Locate the cell with the specified text and output its (X, Y) center coordinate. 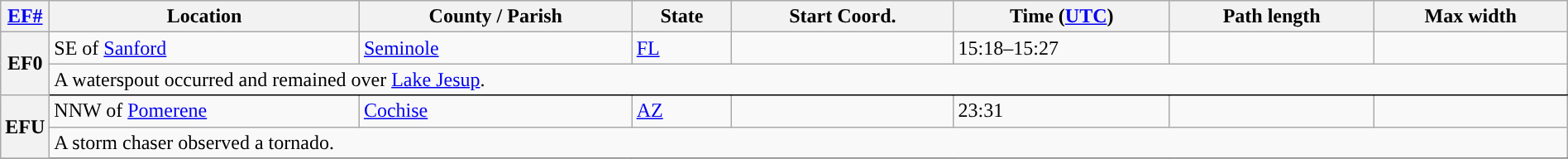
AZ (681, 111)
A waterspout occurred and remained over Lake Jesup. (809, 79)
Max width (1470, 17)
FL (681, 48)
Seminole (495, 48)
Location (205, 17)
County / Parish (495, 17)
State (681, 17)
Time (UTC) (1062, 17)
15:18–15:27 (1062, 48)
A storm chaser observed a tornado. (809, 142)
Cochise (495, 111)
EFU (25, 127)
EF0 (25, 64)
23:31 (1062, 111)
EF# (25, 17)
Start Coord. (843, 17)
Path length (1272, 17)
SE of Sanford (205, 48)
NNW of Pomerene (205, 111)
